Return (X, Y) of the center of cell containing provided text 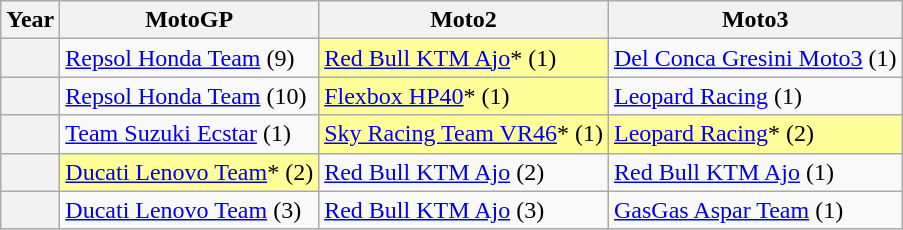
MotoGP (190, 20)
Leopard Racing (1) (755, 96)
GasGas Aspar Team (1) (755, 210)
Ducati Lenovo Team* (2) (190, 172)
Red Bull KTM Ajo (1) (755, 172)
Ducati Lenovo Team (3) (190, 210)
Flexbox HP40* (1) (464, 96)
Leopard Racing* (2) (755, 134)
Repsol Honda Team (10) (190, 96)
Red Bull KTM Ajo (2) (464, 172)
Year (30, 20)
Team Suzuki Ecstar (1) (190, 134)
Sky Racing Team VR46* (1) (464, 134)
Del Conca Gresini Moto3 (1) (755, 58)
Red Bull KTM Ajo (3) (464, 210)
Moto3 (755, 20)
Repsol Honda Team (9) (190, 58)
Moto2 (464, 20)
Red Bull KTM Ajo* (1) (464, 58)
